Search for the cell housing the specified text and yield its [X, Y] center coordinate. 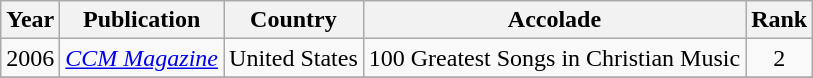
Publication [142, 20]
Rank [780, 20]
Country [294, 20]
CCM Magazine [142, 58]
100 Greatest Songs in Christian Music [554, 58]
2006 [30, 58]
Year [30, 20]
2 [780, 58]
Accolade [554, 20]
United States [294, 58]
